Extract the (x, y) coordinate from the center of the cell holding the provided text.  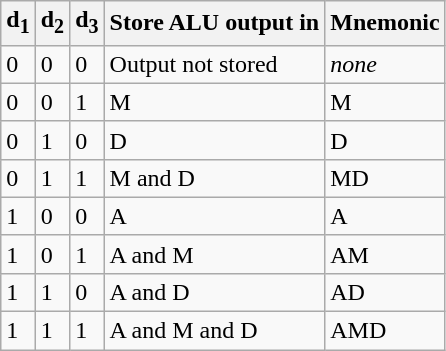
Mnemonic (385, 23)
Output not stored (214, 64)
A and D (214, 292)
AM (385, 254)
d1 (18, 23)
none (385, 64)
Store ALU output in (214, 23)
M and D (214, 178)
A and M and D (214, 331)
AD (385, 292)
MD (385, 178)
AMD (385, 331)
d2 (52, 23)
d3 (87, 23)
A and M (214, 254)
